Extract the (x, y) coordinate from the center of the cell holding the provided text.  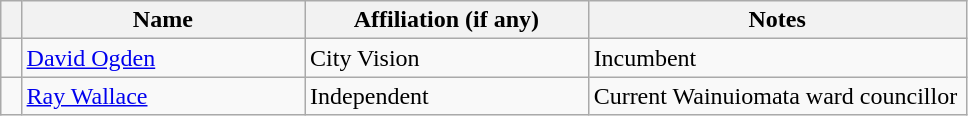
Notes (777, 20)
Independent (447, 96)
Current Wainuiomata ward councillor (777, 96)
David Ogden (163, 58)
City Vision (447, 58)
Name (163, 20)
Incumbent (777, 58)
Ray Wallace (163, 96)
Affiliation (if any) (447, 20)
